Provide the (x, y) coordinate of the cell's center where the given text is located.  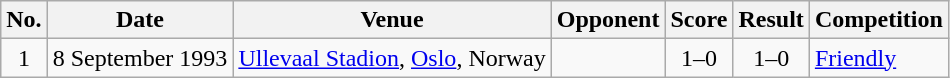
No. (24, 20)
1 (24, 58)
Friendly (878, 58)
Date (140, 20)
Venue (392, 20)
Ullevaal Stadion, Oslo, Norway (392, 58)
Score (699, 20)
Competition (878, 20)
8 September 1993 (140, 58)
Opponent (608, 20)
Result (771, 20)
